Scan for the cell matching the given text and deliver its [x, y] coordinate at center. 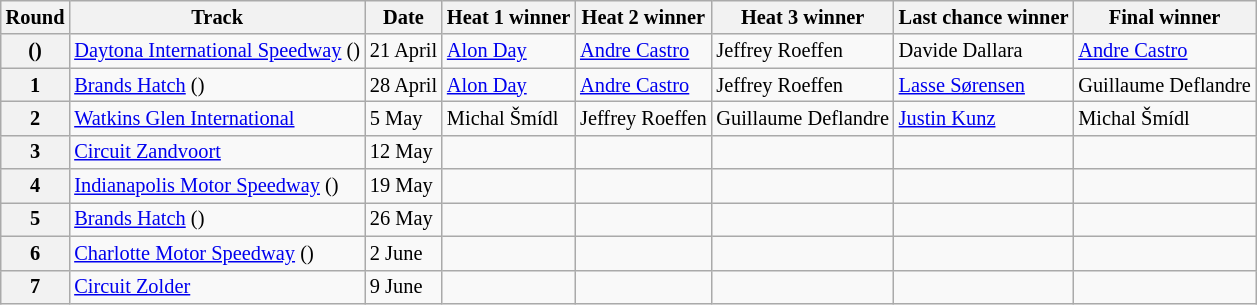
7 [36, 287]
Last chance winner [984, 17]
Justin Kunz [984, 118]
Charlotte Motor Speedway () [217, 253]
26 May [404, 219]
28 April [404, 85]
Heat 1 winner [508, 17]
Lasse Sørensen [984, 85]
Davide Dallara [984, 51]
1 [36, 85]
Final winner [1164, 17]
Watkins Glen International [217, 118]
Heat 3 winner [802, 17]
Date [404, 17]
() [36, 51]
5 May [404, 118]
Indianapolis Motor Speedway () [217, 186]
3 [36, 152]
Daytona International Speedway () [217, 51]
Round [36, 17]
21 April [404, 51]
Circuit Zandvoort [217, 152]
6 [36, 253]
12 May [404, 152]
19 May [404, 186]
Heat 2 winner [643, 17]
2 [36, 118]
Circuit Zolder [217, 287]
2 June [404, 253]
4 [36, 186]
9 June [404, 287]
5 [36, 219]
Track [217, 17]
